Provide the [x, y] coordinate of the cell's center where the given text is located.  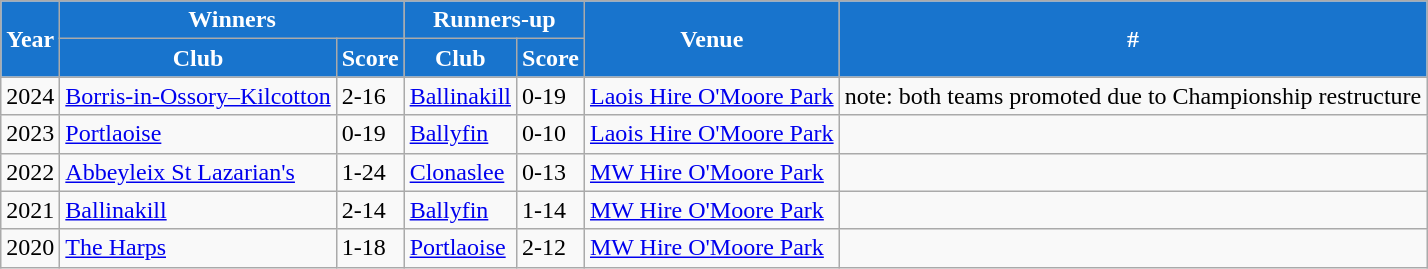
Borris-in-Ossory–Kilcotton [198, 96]
Year [30, 39]
Runners-up [494, 20]
note: both teams promoted due to Championship restructure [1133, 96]
0-13 [551, 172]
2024 [30, 96]
2023 [30, 134]
The Harps [198, 248]
Abbeyleix St Lazarian's [198, 172]
2-12 [551, 248]
2020 [30, 248]
1-24 [370, 172]
Winners [232, 20]
# [1133, 39]
Venue [712, 39]
1-14 [551, 210]
0-10 [551, 134]
2022 [30, 172]
Clonaslee [460, 172]
2-16 [370, 96]
2-14 [370, 210]
2021 [30, 210]
1-18 [370, 248]
